Detect which cell encompasses the target text, then output its (X, Y) center coordinate. 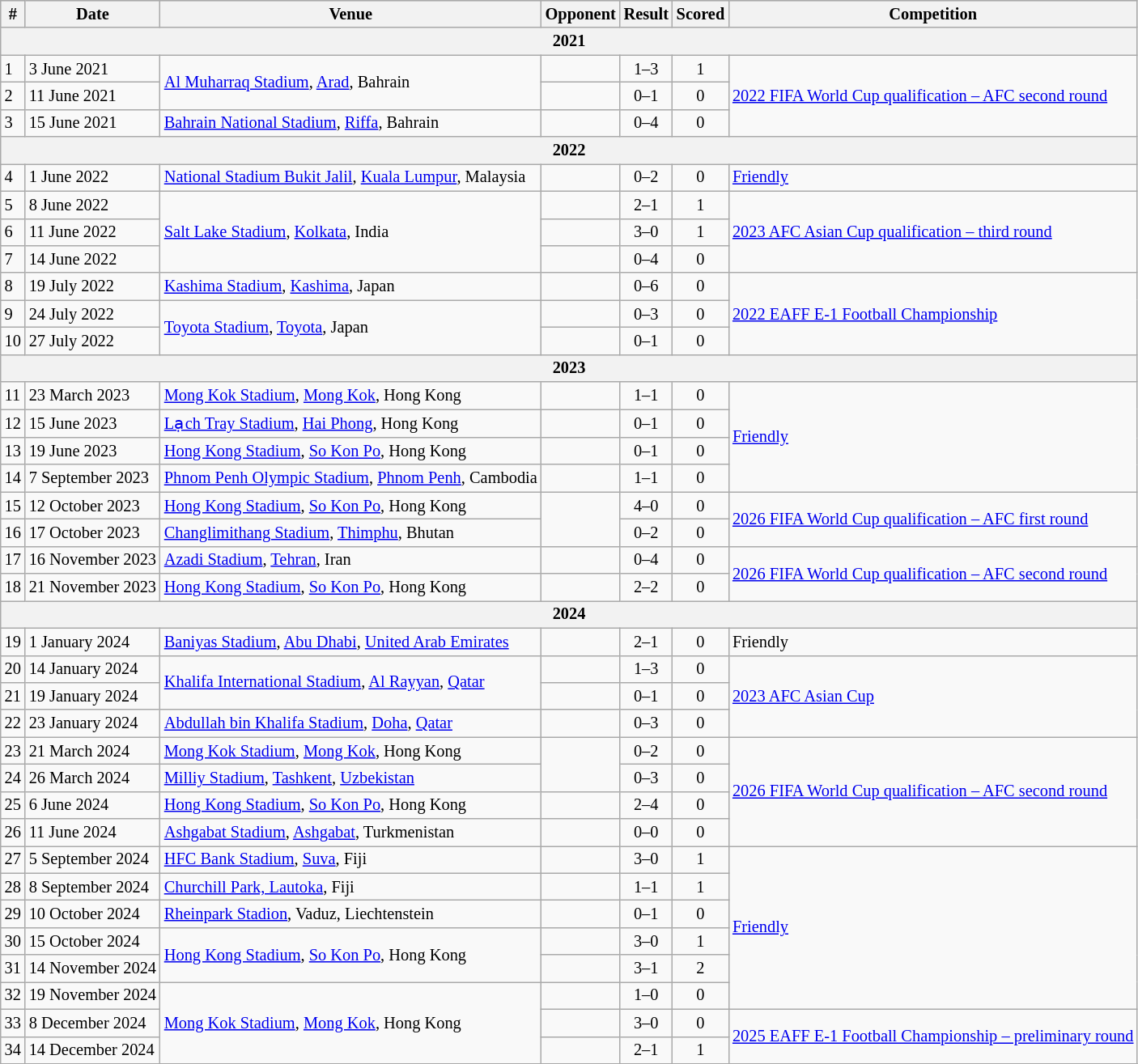
11 (13, 396)
10 October 2024 (92, 914)
1 June 2022 (92, 177)
Churchill Park, Lautoka, Fiji (351, 887)
14 June 2022 (92, 259)
11 June 2024 (92, 833)
0–6 (646, 286)
23 March 2023 (92, 396)
6 (13, 232)
19 (13, 642)
18 (13, 587)
24 July 2022 (92, 314)
9 (13, 314)
2–2 (646, 587)
13 (13, 451)
12 (13, 422)
30 (13, 941)
29 (13, 914)
14 January 2024 (92, 669)
2023 AFC Asian Cup (932, 696)
19 June 2023 (92, 451)
# (13, 14)
Al Muharraq Stadium, Arad, Bahrain (351, 83)
1–0 (646, 995)
3 June 2021 (92, 69)
2022 FIFA World Cup qualification – AFC second round (932, 95)
2022 (570, 150)
4 (13, 177)
Opponent (581, 14)
16 November 2023 (92, 560)
2022 EAFF E-1 Football Championship (932, 314)
19 November 2024 (92, 995)
6 June 2024 (92, 805)
20 (13, 669)
4–0 (646, 506)
2021 (570, 41)
Venue (351, 14)
Azadi Stadium, Tehran, Iran (351, 560)
17 (13, 560)
14 December 2024 (92, 1050)
24 (13, 778)
Bahrain National Stadium, Riffa, Bahrain (351, 123)
15 June 2023 (92, 422)
26 March 2024 (92, 778)
16 (13, 532)
31 (13, 969)
Competition (932, 14)
0–0 (646, 833)
Baniyas Stadium, Abu Dhabi, United Arab Emirates (351, 642)
22 (13, 723)
8 September 2024 (92, 887)
8 (13, 286)
Lạch Tray Stadium, Hai Phong, Hong Kong (351, 422)
14 November 2024 (92, 969)
14 (13, 478)
27 July 2022 (92, 341)
8 December 2024 (92, 1023)
Changlimithang Stadium, Thimphu, Bhutan (351, 532)
19 July 2022 (92, 286)
2–4 (646, 805)
2023 (570, 368)
11 June 2022 (92, 232)
7 (13, 259)
21 March 2024 (92, 751)
23 January 2024 (92, 723)
Milliy Stadium, Tashkent, Uzbekistan (351, 778)
7 September 2023 (92, 478)
Abdullah bin Khalifa Stadium, Doha, Qatar (351, 723)
17 October 2023 (92, 532)
2024 (570, 614)
12 October 2023 (92, 506)
Toyota Stadium, Toyota, Japan (351, 327)
21 (13, 696)
10 (13, 341)
11 June 2021 (92, 95)
Phnom Penh Olympic Stadium, Phnom Penh, Cambodia (351, 478)
23 (13, 751)
2026 FIFA World Cup qualification – AFC first round (932, 519)
15 (13, 506)
Scored (701, 14)
5 (13, 205)
21 November 2023 (92, 587)
2023 AFC Asian Cup qualification – third round (932, 231)
5 September 2024 (92, 859)
3–1 (646, 969)
HFC Bank Stadium, Suva, Fiji (351, 859)
Ashgabat Stadium, Ashgabat, Turkmenistan (351, 833)
27 (13, 859)
Khalifa International Stadium, Al Rayyan, Qatar (351, 683)
28 (13, 887)
15 June 2021 (92, 123)
19 January 2024 (92, 696)
Kashima Stadium, Kashima, Japan (351, 286)
34 (13, 1050)
2025 EAFF E-1 Football Championship – preliminary round (932, 1036)
1 January 2024 (92, 642)
15 October 2024 (92, 941)
Result (646, 14)
8 June 2022 (92, 205)
26 (13, 833)
Rheinpark Stadion, Vaduz, Liechtenstein (351, 914)
3 (13, 123)
32 (13, 995)
25 (13, 805)
Salt Lake Stadium, Kolkata, India (351, 231)
33 (13, 1023)
National Stadium Bukit Jalil, Kuala Lumpur, Malaysia (351, 177)
Date (92, 14)
